Detect which cell encompasses the target text, then output its (X, Y) center coordinate. 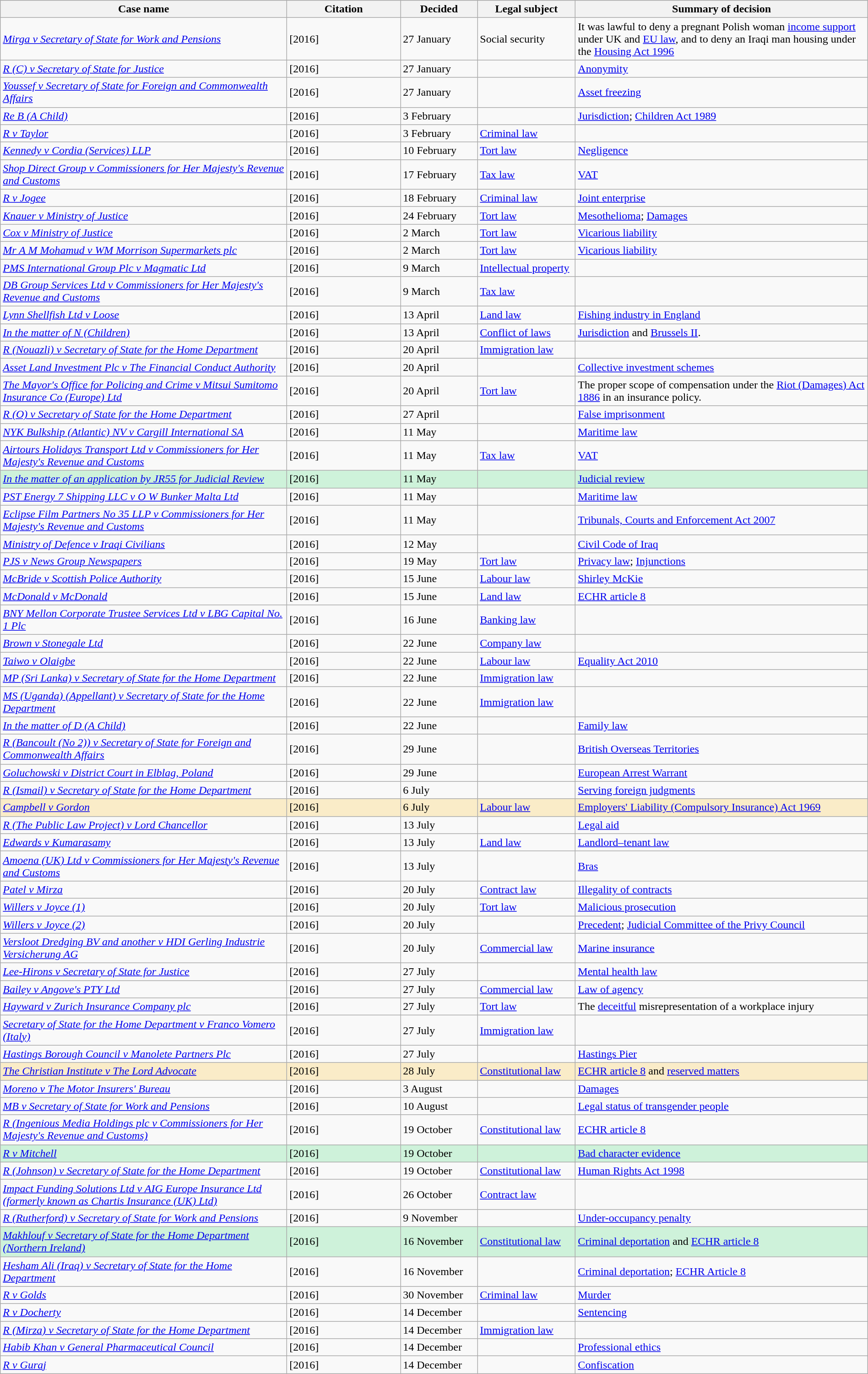
Youssef v Secretary of State for Foreign and Commonwealth Affairs (144, 93)
Social security (526, 39)
Conflict of laws (526, 333)
Moreno v The Motor Insurers' Bureau (144, 1089)
19 May (439, 561)
R (Johnson) v Secretary of State for the Home Department (144, 1171)
R (C) v Secretary of State for Justice (144, 69)
R (O) v Secretary of State for the Home Department (144, 414)
Mr A M Mohamud v WM Morrison Supermarkets plc (144, 250)
Murder (722, 1295)
Judicial review (722, 479)
MB v Secretary of State for Work and Pensions (144, 1106)
Law of agency (722, 989)
Summary of decision (722, 9)
Precedent; Judicial Committee of the Privy Council (722, 925)
Anonymity (722, 69)
PST Energy 7 Shipping LLC v O W Bunker Malta Ltd (144, 496)
In the matter of an application by JR55 for Judicial Review (144, 479)
Cox v Ministry of Justice (144, 233)
18 February (439, 198)
10 August (439, 1106)
Shop Direct Group v Commissioners for Her Majesty's Revenue and Customs (144, 174)
R (Ismail) v Secretary of State for the Home Department (144, 790)
Family law (722, 725)
Bras (722, 866)
30 November (439, 1295)
10 February (439, 151)
MS (Uganda) (Appellant) v Secretary of State for the Home Department (144, 702)
Human Rights Act 1998 (722, 1171)
Civil Code of Iraq (722, 544)
Damages (722, 1089)
Under-occupancy penalty (722, 1218)
Company law (526, 643)
Professional ethics (722, 1347)
27 April (439, 414)
Willers v Joyce (2) (144, 925)
In the matter of N (Children) (144, 333)
PJS v News Group Newspapers (144, 561)
R v Jogee (144, 198)
Privacy law; Injunctions (722, 561)
Campbell v Gordon (144, 807)
Asset freezing (722, 93)
McBride v Scottish Police Authority (144, 578)
28 July (439, 1071)
R (Bancoult (No 2)) v Secretary of State for Foreign and Commonwealth Affairs (144, 749)
Banking law (526, 620)
Legal status of transgender people (722, 1106)
Bad character evidence (722, 1153)
The proper scope of compensation under the Riot (Damages) Act 1886 in an insurance policy. (722, 391)
R (Mirza) v Secretary of State for the Home Department (144, 1330)
Eclipse Film Partners No 35 LLP v Commissioners for Her Majesty's Revenue and Customs (144, 520)
Fishing industry in England (722, 315)
ECHR article 8 and reserved matters (722, 1071)
24 February (439, 215)
Serving foreign judgments (722, 790)
PMS International Group Plc v Magmatic Ltd (144, 268)
R (Rutherford) v Secretary of State for Work and Pensions (144, 1218)
It was lawful to deny a pregnant Polish woman income support under UK and EU law, and to deny an Iraqi man housing under the Housing Act 1996 (722, 39)
Tribunals, Courts and Enforcement Act 2007 (722, 520)
Asset Land Investment Plc v The Financial Conduct Authority (144, 367)
Equality Act 2010 (722, 661)
Employers' Liability (Compulsory Insurance) Act 1969 (722, 807)
12 May (439, 544)
Ministry of Defence v Iraqi Civilians (144, 544)
Habib Khan v General Pharmaceutical Council (144, 1347)
In the matter of D (A Child) (144, 725)
R v Taylor (144, 133)
17 February (439, 174)
R (Ingenious Media Holdings plc v Commissioners for Her Majesty's Revenue and Customs) (144, 1129)
British Overseas Territories (722, 749)
Confiscation (722, 1365)
Hastings Pier (722, 1054)
Citation (344, 9)
Criminal deportation; ECHR Article 8 (722, 1271)
Amoena (UK) Ltd v Commissioners for Her Majesty's Revenue and Customs (144, 866)
Lynn Shellfish Ltd v Loose (144, 315)
Bailey v Angove's PTY Ltd (144, 989)
Illegality of contracts (722, 889)
Taiwo v Olaigbe (144, 661)
Mental health law (722, 972)
The deceitful misrepresentation of a workplace injury (722, 1007)
Airtours Holidays Transport Ltd v Commissioners for Her Majesty's Revenue and Customs (144, 455)
Hayward v Zurich Insurance Company plc (144, 1007)
False imprisonment (722, 414)
Criminal deportation and ECHR article 8 (722, 1241)
Collective investment schemes (722, 367)
Patel v Mirza (144, 889)
Hesham Ali (Iraq) v Secretary of State for the Home Department (144, 1271)
Secretary of State for the Home Department v Franco Vomero (Italy) (144, 1030)
Goluchowski v District Court in Elblag, Poland (144, 773)
Lee-Hirons v Secretary of State for Justice (144, 972)
Sentencing (722, 1313)
Versloot Dredging BV and another v HDI Gerling Industrie Versicherung AG (144, 948)
16 June (439, 620)
3 August (439, 1089)
Mesothelioma; Damages (722, 215)
Re B (A Child) (144, 116)
Willers v Joyce (1) (144, 907)
Makhlouf v Secretary of State for the Home Department (Northern Ireland) (144, 1241)
NYK Bulkship (Atlantic) NV v Cargill International SA (144, 432)
The Mayor's Office for Policing and Crime v Mitsui Sumitomo Insurance Co (Europe) Ltd (144, 391)
Impact Funding Solutions Ltd v AIG Europe Insurance Ltd (formerly known as Chartis Insurance (UK) Ltd) (144, 1194)
Case name (144, 9)
Malicious prosecution (722, 907)
R (Nouazli) v Secretary of State for the Home Department (144, 350)
Hastings Borough Council v Manolete Partners Plc (144, 1054)
Negligence (722, 151)
Edwards v Kumarasamy (144, 842)
McDonald v McDonald (144, 596)
Shirley McKie (722, 578)
Intellectual property (526, 268)
R v Golds (144, 1295)
R v Docherty (144, 1313)
Mirga v Secretary of State for Work and Pensions (144, 39)
European Arrest Warrant (722, 773)
Marine insurance (722, 948)
The Christian Institute v The Lord Advocate (144, 1071)
R v Guraj (144, 1365)
Legal subject (526, 9)
DB Group Services Ltd v Commissioners for Her Majesty's Revenue and Customs (144, 291)
Jurisdiction; Children Act 1989 (722, 116)
Knauer v Ministry of Justice (144, 215)
Jurisdiction and Brussels II. (722, 333)
Decided (439, 9)
R (The Public Law Project) v Lord Chancellor (144, 825)
R v Mitchell (144, 1153)
Landlord–tenant law (722, 842)
26 October (439, 1194)
Joint enterprise (722, 198)
MP (Sri Lanka) v Secretary of State for the Home Department (144, 678)
9 November (439, 1218)
Brown v Stonegale Ltd (144, 643)
Kennedy v Cordia (Services) LLP (144, 151)
Legal aid (722, 825)
BNY Mellon Corporate Trustee Services Ltd v LBG Capital No. 1 Plc (144, 620)
